Find where the given text appears and provide that cell's center as (x, y) coordinate. 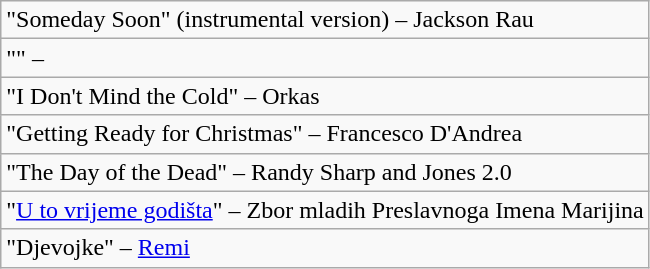
"U to vrijeme godišta" – Zbor mladih Preslavnoga Imena Marijina (326, 210)
"The Day of the Dead" – Randy Sharp and Jones 2.0 (326, 172)
"Getting Ready for Christmas" – Francesco D'Andrea (326, 134)
"I Don't Mind the Cold" – Orkas (326, 96)
"Someday Soon" (instrumental version) – Jackson Rau (326, 20)
"Djevojke" – Remi (326, 248)
"" – (326, 58)
